Scan for the cell matching the given text and deliver its (x, y) coordinate at center. 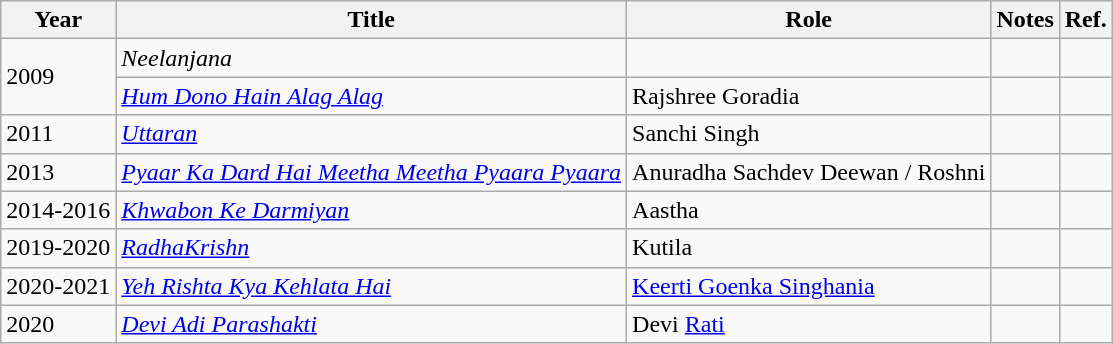
Role (809, 20)
RadhaKrishn (372, 248)
Rajshree Goradia (809, 96)
Ref. (1086, 20)
Kutila (809, 248)
Title (372, 20)
Keerti Goenka Singhania (809, 286)
Notes (1025, 20)
2014-2016 (58, 210)
Uttaran (372, 134)
2020-2021 (58, 286)
Devi Adi Parashakti (372, 324)
2011 (58, 134)
Hum Dono Hain Alag Alag (372, 96)
Aastha (809, 210)
Pyaar Ka Dard Hai Meetha Meetha Pyaara Pyaara (372, 172)
2009 (58, 77)
2020 (58, 324)
Neelanjana (372, 58)
Khwabon Ke Darmiyan (372, 210)
Devi Rati (809, 324)
Sanchi Singh (809, 134)
2019-2020 (58, 248)
Year (58, 20)
Anuradha Sachdev Deewan / Roshni (809, 172)
Yeh Rishta Kya Kehlata Hai (372, 286)
2013 (58, 172)
